Determine the [x, y] coordinate at the center of the cell enclosing the given text.  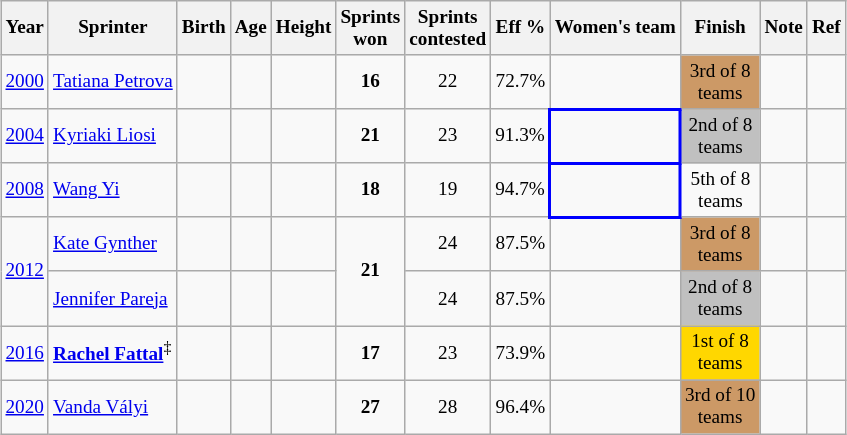
17 [370, 352]
3rd of 10teams [720, 407]
Kate Gynther [112, 244]
Wang Yi [112, 190]
2016 [25, 352]
19 [448, 190]
72.7% [520, 82]
Tatiana Petrova [112, 82]
Birth [204, 28]
Vanda Vályi [112, 407]
2020 [25, 407]
Finish [720, 28]
Sprintswon [370, 28]
Note [784, 28]
96.4% [520, 407]
5th of 8teams [720, 190]
91.3% [520, 136]
Year [25, 28]
2008 [25, 190]
1st of 8teams [720, 352]
Sprinter [112, 28]
Sprintscontested [448, 28]
73.9% [520, 352]
18 [370, 190]
2000 [25, 82]
Eff % [520, 28]
Age [250, 28]
27 [370, 407]
28 [448, 407]
Ref [826, 28]
22 [448, 82]
2012 [25, 271]
Kyriaki Liosi [112, 136]
Rachel Fattal‡ [112, 352]
Jennifer Pareja [112, 298]
94.7% [520, 190]
Women's team [615, 28]
2004 [25, 136]
Height [304, 28]
16 [370, 82]
